Determine the [X, Y] coordinate at the center of the cell enclosing the given text.  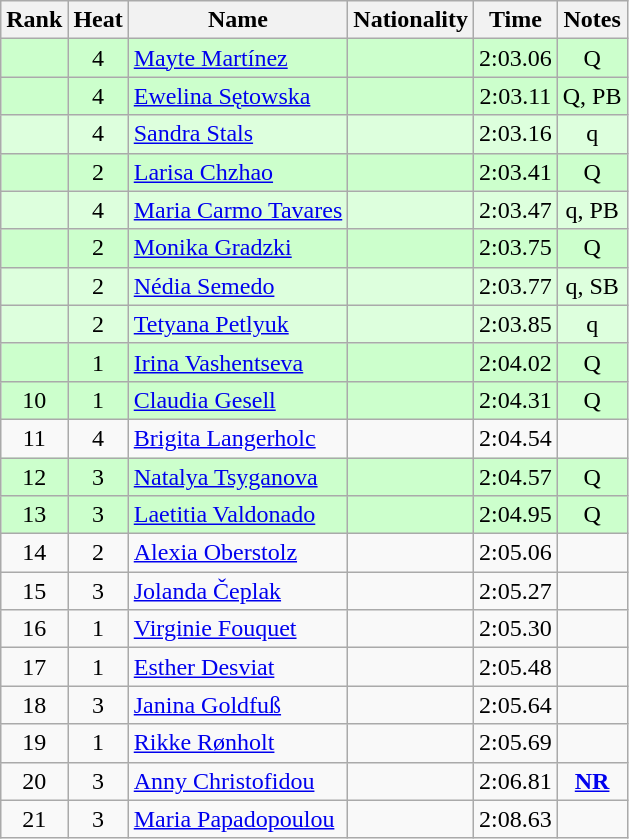
Notes [592, 20]
16 [34, 629]
Ewelina Sętowska [238, 96]
2:05.27 [516, 591]
q, PB [592, 210]
15 [34, 591]
2:03.77 [516, 286]
Maria Carmo Tavares [238, 210]
Larisa Chzhao [238, 172]
2:06.81 [516, 781]
19 [34, 743]
Virginie Fouquet [238, 629]
2:05.48 [516, 667]
Heat [98, 20]
Time [516, 20]
2:03.41 [516, 172]
Irina Vashentseva [238, 362]
Monika Gradzki [238, 248]
10 [34, 400]
2:03.75 [516, 248]
2:05.06 [516, 553]
2:05.69 [516, 743]
2:04.54 [516, 438]
Jolanda Čeplak [238, 591]
2:04.95 [516, 515]
12 [34, 477]
Q, PB [592, 96]
2:04.57 [516, 477]
Rank [34, 20]
11 [34, 438]
2:03.06 [516, 58]
20 [34, 781]
2:08.63 [516, 819]
14 [34, 553]
Natalya Tsyganova [238, 477]
Brigita Langerholc [238, 438]
Esther Desviat [238, 667]
2:05.30 [516, 629]
Tetyana Petlyuk [238, 324]
Nationality [411, 20]
2:04.31 [516, 400]
2:03.85 [516, 324]
18 [34, 705]
17 [34, 667]
Anny Christofidou [238, 781]
2:04.02 [516, 362]
Nédia Semedo [238, 286]
Maria Papadopoulou [238, 819]
Sandra Stals [238, 134]
Janina Goldfuß [238, 705]
13 [34, 515]
2:03.11 [516, 96]
21 [34, 819]
NR [592, 781]
Claudia Gesell [238, 400]
Alexia Oberstolz [238, 553]
2:05.64 [516, 705]
Mayte Martínez [238, 58]
Rikke Rønholt [238, 743]
2:03.47 [516, 210]
2:03.16 [516, 134]
q, SB [592, 286]
Laetitia Valdonado [238, 515]
Name [238, 20]
